Return the [X, Y] coordinate for the center point of the cell that contains the specified text.  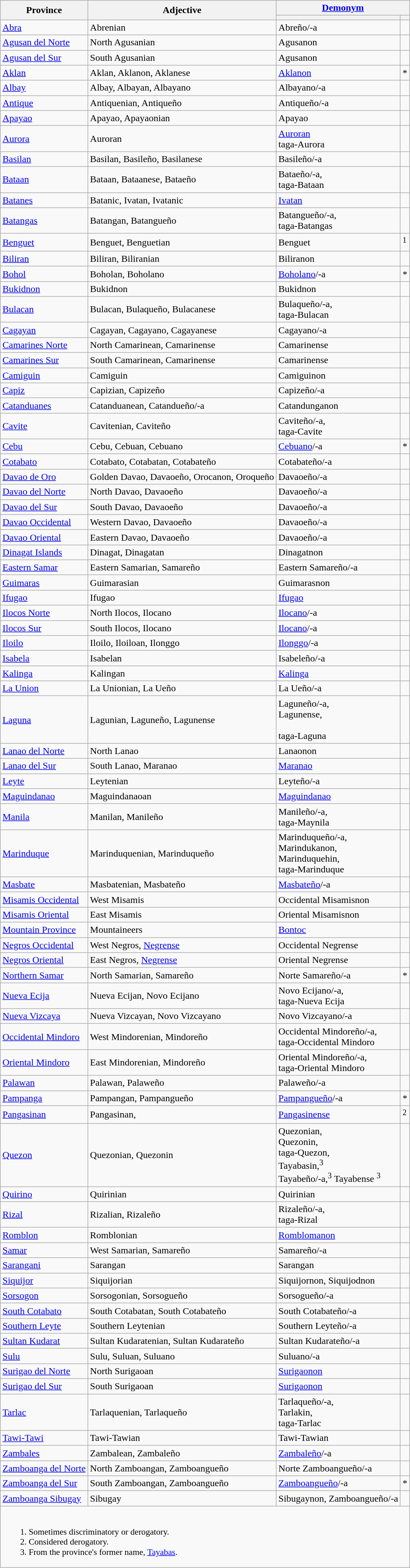
Occidental Mindoro [44, 1037]
Negros Occidental [44, 945]
Catanduanes [44, 406]
Antiqueño/-a [338, 103]
Zambaleño/-a [338, 1453]
North Surigaoan [182, 1371]
Oriental Mindoreño/-a, taga-Oriental Mindoro [338, 1062]
Caviteño/-a, taga-Cavite [338, 426]
Lagunian, Laguneño, Lagunense [182, 720]
Benguet, Benguetian [182, 242]
South Cotabatan, South Cotabateño [182, 1311]
Romblonian [182, 1235]
Bataan, Bataanese, Bataeño [182, 180]
Southern Leytenian [182, 1326]
Nueva Vizcaya [44, 1016]
Siquijornon, Siquijodnon [338, 1280]
North Ilocos, Ilocano [182, 613]
Eastern Samar [44, 567]
Guimarasnon [338, 582]
Misamis Oriental [44, 915]
Bataan [44, 180]
South Davao, Davaoeño [182, 507]
Suluano/-a [338, 1356]
Province [44, 10]
South Surigaoan [182, 1386]
Pangasinan, [182, 1115]
Zamboangueño/-a [338, 1483]
Leytenian [182, 781]
Laguneño/-a, Lagunense,taga-Laguna [338, 720]
Sultan Kudarat [44, 1341]
Leyteño/-a [338, 781]
Cotabateño/-a [338, 462]
East Misamis [182, 915]
Oriental Mindoro [44, 1062]
Isabelan [182, 658]
Bontoc [338, 930]
Marinduque [44, 853]
Albay, Albayan, Albayano [182, 88]
Tarlaqueño/-a, Tarlakin, taga-Tarlac [338, 1412]
Sometimes discriminatory or derogatory.Considered derogatory.From the province's former name, Tayabas. [205, 1537]
Capiz [44, 391]
Occidental Negrense [338, 945]
Ivatan [338, 200]
Sibugay [182, 1498]
Pampanga [44, 1098]
Romblomanon [338, 1235]
North Camarinean, Camarinense [182, 345]
Cagayano/-a [338, 330]
Ilocos Norte [44, 613]
North Lanao [182, 751]
Northern Samar [44, 975]
Norte Samareño/-a [338, 975]
Sibugaynon, Zamboangueño/-a [338, 1498]
Sarangani [44, 1265]
Maranao [338, 766]
Southern Leyteño/-a [338, 1326]
Marinduquenian, Marinduqueño [182, 853]
North Agusanian [182, 43]
2 [405, 1115]
Zamboanga del Sur [44, 1483]
Basilan [44, 159]
Quirino [44, 1194]
Surigao del Norte [44, 1371]
South Lanao, Maranao [182, 766]
Tarlaquenian, Tarlaqueño [182, 1412]
Adjective [182, 10]
North Zamboangan, Zamboangueño [182, 1468]
Misamis Occidental [44, 899]
Bohol [44, 274]
Southern Leyte [44, 1326]
Sorsogueño/-a [338, 1295]
Basilan, Basileño, Basilanese [182, 159]
Antique [44, 103]
Kalingan [182, 673]
East Mindorenian, Mindoreño [182, 1062]
Davao Occidental [44, 522]
Cebu [44, 447]
South Cotabato [44, 1311]
Tarlac [44, 1412]
Agusan del Sur [44, 58]
Sulu, Suluan, Suluano [182, 1356]
Quezon [44, 1155]
Dinagat Islands [44, 552]
Cebu, Cebuan, Cebuano [182, 447]
La Ueño/-a [338, 688]
Palaweño/-a [338, 1083]
Lanao del Norte [44, 751]
Apayao, Apayaonian [182, 118]
Isabeleño/-a [338, 658]
Boholano/-a [338, 274]
1 [405, 242]
Pangasinense [338, 1115]
Occidental Mindoreño/-a, taga-Occidental Mindoro [338, 1037]
Masbate [44, 884]
Demonym [342, 8]
Ilonggo/-a [338, 643]
Agusan del Norte [44, 43]
Romblon [44, 1235]
Pangasinan [44, 1115]
Eastern Davao, Davaoeño [182, 537]
Cotabato, Cotabatan, Cotabateño [182, 462]
Lanaonon [338, 751]
Biliran, Biliranian [182, 259]
Dinagatnon [338, 552]
Negros Oriental [44, 960]
Maguindanaoan [182, 796]
Sorsogonian, Sorsogueño [182, 1295]
Manileño/-a,taga-Maynila [338, 817]
Davao del Norte [44, 492]
Novo Ecijano/-a, taga-Nueva Ecija [338, 996]
South Zamboangan, Zamboangueño [182, 1483]
Oriental Misamisnon [338, 915]
Leyte [44, 781]
La Union [44, 688]
Nueva Vizcayan, Novo Vizcayano [182, 1016]
Samareño/-a [338, 1250]
Batanes [44, 200]
Novo Vizcayano/-a [338, 1016]
Rizal [44, 1215]
Camarines Norte [44, 345]
Aurora [44, 138]
Abrenian [182, 27]
Catanduanean, Catandueño/-a [182, 406]
Quezonian, Quezonin, taga-Quezon, Tayabasin,3 Tayabeño/-a,3 Tayabense 3 [338, 1155]
Oriental Negrense [338, 960]
Biliranon [338, 259]
Dinagat, Dinagatan [182, 552]
North Samarian, Samareño [182, 975]
Batangueño/-a,taga-Batangas [338, 221]
Boholan, Boholano [182, 274]
Lanao del Sur [44, 766]
Quezonian, Quezonin [182, 1155]
Zambales [44, 1453]
Masbateño/-a [338, 884]
Capizian, Capizeño [182, 391]
Bulaqueño/-a,taga-Bulacan [338, 309]
South Cotabateño/-a [338, 1311]
North Davao, Davaoeño [182, 492]
Antiquenian, Antiqueño [182, 103]
Cotabato [44, 462]
Nueva Ecijan, Novo Ecijano [182, 996]
Siquijor [44, 1280]
Golden Davao, Davaoeño, Orocanon, Oroqueño [182, 477]
Albayano/-a [338, 88]
Davao Oriental [44, 537]
Camarines Sur [44, 360]
Marinduqueño/-a, Marindukanon, Marinduquehin, taga-Marinduque [338, 853]
Aklan, Aklanon, Aklanese [182, 73]
Cebuano/-a [338, 447]
Eastern Samareño/-a [338, 567]
Camiguinon [338, 375]
Bulacan, Bulaqueño, Bulacanese [182, 309]
Cavite [44, 426]
Zambalean, Zambaleño [182, 1453]
Iloilo [44, 643]
Sultan Kudarateño/-a [338, 1341]
Abreño/-a [338, 27]
Manilan, Manileño [182, 817]
Western Davao, Davaoeño [182, 522]
Masbatenian, Masbateño [182, 884]
Sulu [44, 1356]
Albay [44, 88]
Iloilo, Iloiloan, Ilonggo [182, 643]
Palawan [44, 1083]
Batangas [44, 221]
Mountain Province [44, 930]
South Camarinean, Camarinense [182, 360]
Occidental Misamisnon [338, 899]
La Unionian, La Ueño [182, 688]
Eastern Samarian, Samareño [182, 567]
Ilocos Sur [44, 628]
Mountaineers [182, 930]
Zamboanga del Norte [44, 1468]
Siquijorian [182, 1280]
Abra [44, 27]
Palawan, Palaweño [182, 1083]
Auroran [182, 138]
West Samarian, Samareño [182, 1250]
Aurorantaga-Aurora [338, 138]
Catandunganon [338, 406]
Bulacan [44, 309]
Isabela [44, 658]
Cagayan, Cagayano, Cagayanese [182, 330]
Norte Zamboangueño/-a [338, 1468]
South Agusanian [182, 58]
Cagayan [44, 330]
Guimarasian [182, 582]
Tawi-Tawi [44, 1438]
Bataeño/-a,taga-Bataan [338, 180]
Rizalian, Rizaleño [182, 1215]
Sultan Kudaratenian, Sultan Kudarateño [182, 1341]
Pampangan, Pampangueño [182, 1098]
Zamboanga Sibugay [44, 1498]
Rizaleño/-a, taga-Rizal [338, 1215]
Aklanon [338, 73]
Basileño/-a [338, 159]
Aklan [44, 73]
Manila [44, 817]
Batanic, Ivatan, Ivatanic [182, 200]
Sorsogon [44, 1295]
Davao de Oro [44, 477]
West Misamis [182, 899]
Guimaras [44, 582]
Samar [44, 1250]
Surigao del Sur [44, 1386]
West Negros, Negrense [182, 945]
South Ilocos, Ilocano [182, 628]
Biliran [44, 259]
Cavitenian, Caviteño [182, 426]
Nueva Ecija [44, 996]
Laguna [44, 720]
West Mindorenian, Mindoreño [182, 1037]
Davao del Sur [44, 507]
Pampangueño/-a [338, 1098]
East Negros, Negrense [182, 960]
Batangan, Batangueño [182, 221]
Capizeño/-a [338, 391]
